Capture the cell that displays the provided text and extract its [X, Y] central coordinate. 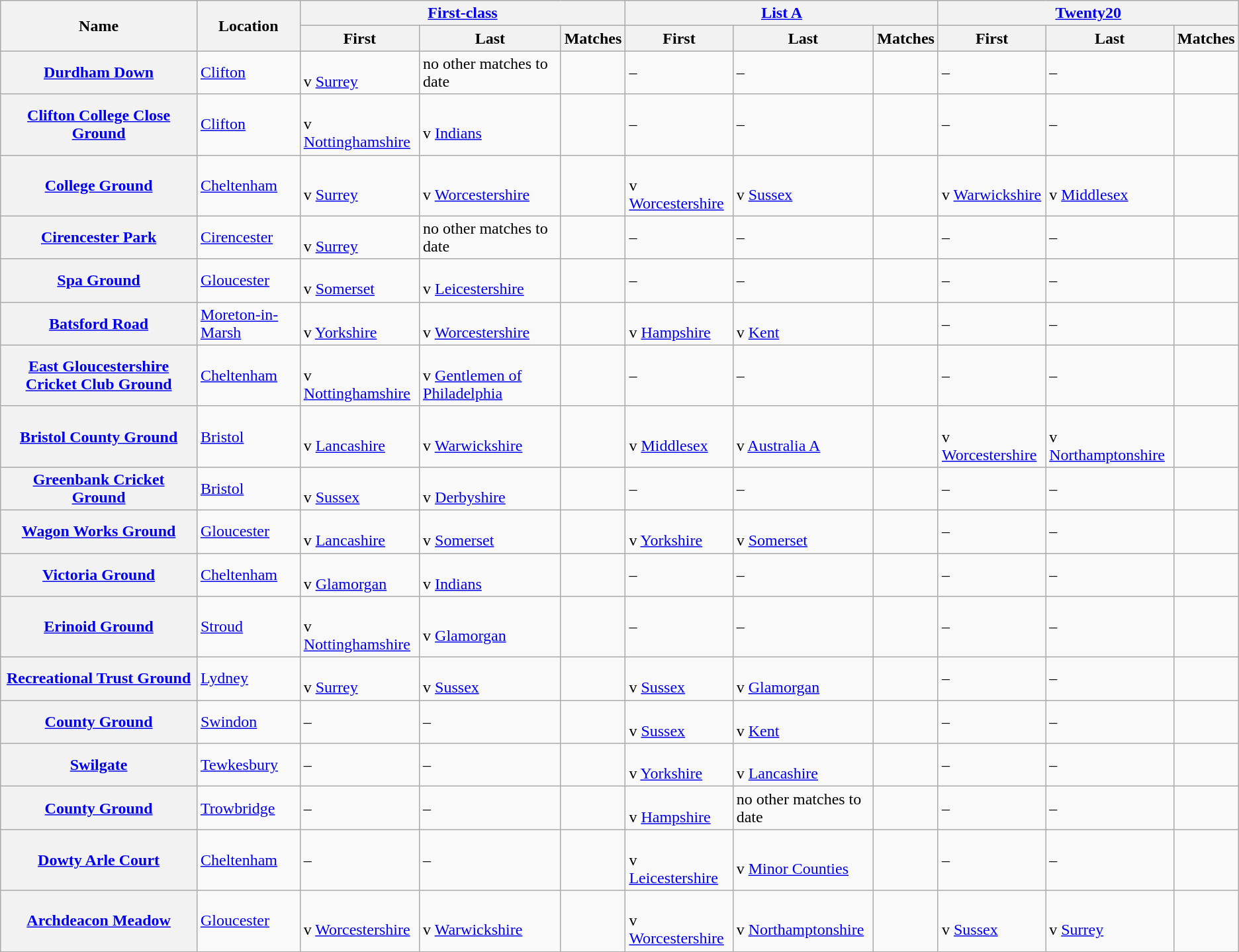
Cirencester Park [99, 237]
Recreational Trust Ground [99, 679]
v Australia A [803, 436]
Trowbridge [248, 808]
Lydney [248, 679]
Bristol County Ground [99, 436]
Twenty20 [1088, 13]
Swindon [248, 722]
First-class [463, 13]
Wagon Works Ground [99, 531]
Victoria Ground [99, 575]
Spa Ground [99, 281]
v Minor Counties [803, 860]
v Derbyshire [490, 489]
College Ground [99, 185]
Location [248, 26]
Tewkesbury [248, 765]
Greenbank Cricket Ground [99, 489]
Durdham Down [99, 73]
Archdeacon Meadow [99, 921]
Moreton-in-Marsh [248, 323]
List A [782, 13]
v Gentlemen of Philadelphia [490, 375]
Swilgate [99, 765]
Clifton College Close Ground [99, 124]
Cirencester [248, 237]
East Gloucestershire Cricket Club Ground [99, 375]
Stroud [248, 627]
Dowty Arle Court [99, 860]
Erinoid Ground [99, 627]
Name [99, 26]
Batsford Road [99, 323]
